For the text-containing cell, return its midpoint in [x, y] coordinate format. 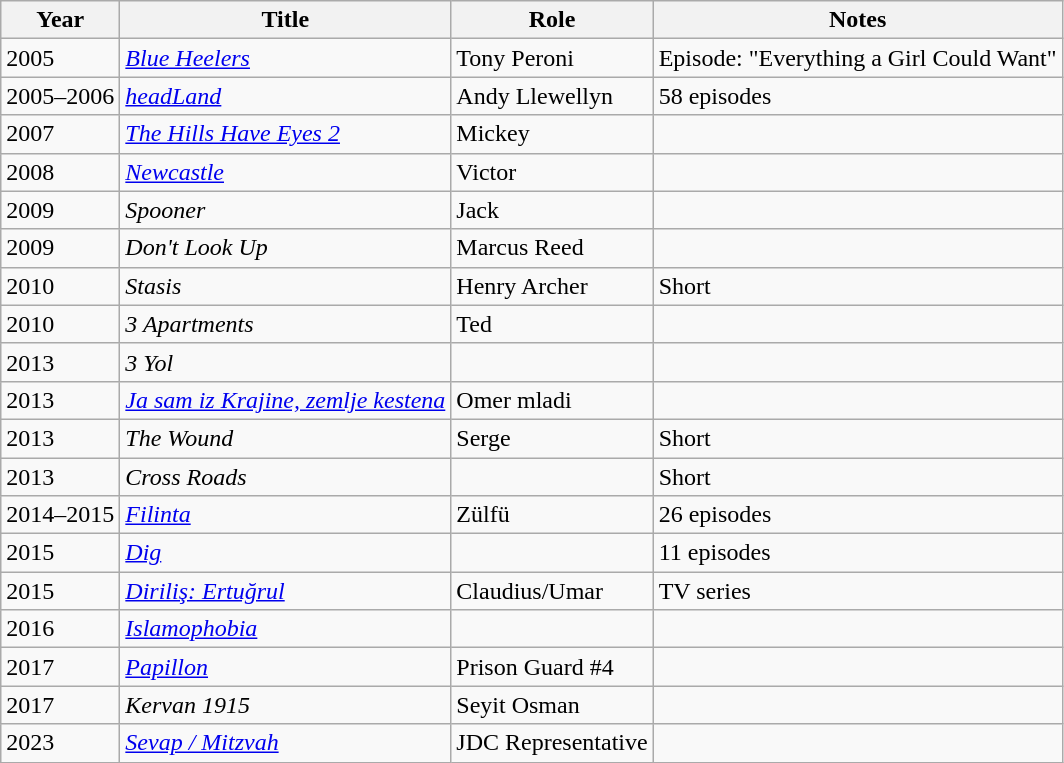
Omer mladi [552, 400]
Henry Archer [552, 286]
58 episodes [858, 96]
Papillon [286, 667]
Don't Look Up [286, 248]
Seyit Osman [552, 705]
Filinta [286, 515]
Stasis [286, 286]
Victor [552, 172]
Tony Peroni [552, 58]
2007 [60, 134]
Prison Guard #4 [552, 667]
Serge [552, 438]
11 episodes [858, 553]
Newcastle [286, 172]
2016 [60, 629]
2005 [60, 58]
26 episodes [858, 515]
Diriliş: Ertuğrul [286, 591]
Sevap / Mitzvah [286, 743]
Jack [552, 210]
2014–2015 [60, 515]
3 Yol [286, 362]
Kervan 1915 [286, 705]
2023 [60, 743]
The Wound [286, 438]
Mickey [552, 134]
TV series [858, 591]
Dig [286, 553]
2005–2006 [60, 96]
Title [286, 20]
Marcus Reed [552, 248]
Claudius/Umar [552, 591]
JDC Representative [552, 743]
Year [60, 20]
Role [552, 20]
3 Apartments [286, 324]
Notes [858, 20]
Ted [552, 324]
Episode: "Everything a Girl Could Want" [858, 58]
Andy Llewellyn [552, 96]
Zülfü [552, 515]
Blue Heelers [286, 58]
Cross Roads [286, 477]
2008 [60, 172]
The Hills Have Eyes 2 [286, 134]
Spooner [286, 210]
Ja sam iz Krajine, zemlje kestena [286, 400]
Islamophobia [286, 629]
headLand [286, 96]
